Extract the [x, y] coordinate from the center of the cell holding the provided text.  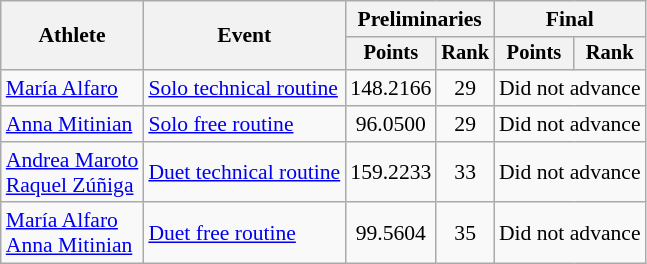
99.5604 [390, 234]
Final [570, 19]
Preliminaries [420, 19]
Event [244, 36]
Anna Mitinian [72, 124]
Duet free routine [244, 234]
Solo technical routine [244, 88]
33 [465, 172]
Duet technical routine [244, 172]
Andrea Maroto Raquel Zúñiga [72, 172]
96.0500 [390, 124]
Solo free routine [244, 124]
Athlete [72, 36]
María Alfaro [72, 88]
148.2166 [390, 88]
159.2233 [390, 172]
María Alfaro Anna Mitinian [72, 234]
35 [465, 234]
